Capture the cell that displays the provided text and extract its [X, Y] central coordinate. 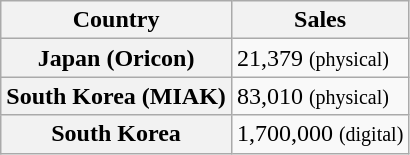
21,379 (physical) [320, 58]
83,010 (physical) [320, 96]
Country [116, 20]
Sales [320, 20]
South Korea [116, 134]
Japan (Oricon) [116, 58]
1,700,000 (digital) [320, 134]
South Korea (MIAK) [116, 96]
